Return the (X, Y) coordinate for the center point of the cell that contains the specified text.  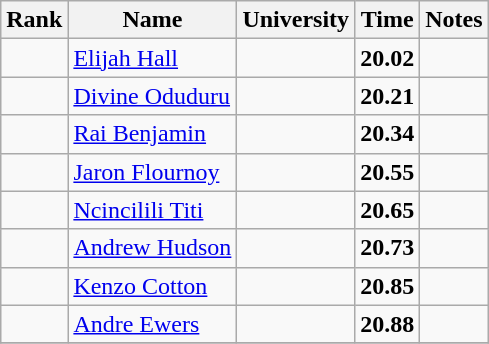
20.65 (388, 210)
20.73 (388, 248)
Notes (454, 20)
Rai Benjamin (152, 134)
20.02 (388, 58)
Divine Oduduru (152, 96)
20.21 (388, 96)
Name (152, 20)
20.88 (388, 324)
20.55 (388, 172)
University (296, 20)
Andre Ewers (152, 324)
Andrew Hudson (152, 248)
Elijah Hall (152, 58)
Ncincilili Titi (152, 210)
20.85 (388, 286)
Kenzo Cotton (152, 286)
Time (388, 20)
Rank (34, 20)
20.34 (388, 134)
Jaron Flournoy (152, 172)
